Capture the cell that displays the provided text and extract its [X, Y] central coordinate. 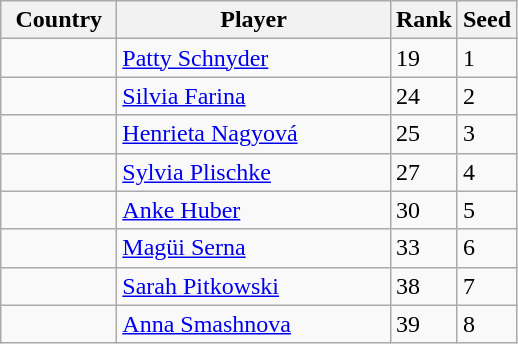
Anke Huber [254, 210]
Henrieta Nagyová [254, 134]
Player [254, 20]
Country [59, 20]
Sylvia Plischke [254, 172]
39 [424, 324]
7 [486, 286]
Silvia Farina [254, 96]
30 [424, 210]
5 [486, 210]
Patty Schnyder [254, 58]
Anna Smashnova [254, 324]
Rank [424, 20]
3 [486, 134]
24 [424, 96]
19 [424, 58]
27 [424, 172]
Magüi Serna [254, 248]
6 [486, 248]
1 [486, 58]
Seed [486, 20]
2 [486, 96]
25 [424, 134]
38 [424, 286]
8 [486, 324]
Sarah Pitkowski [254, 286]
4 [486, 172]
33 [424, 248]
